Scan for the cell matching the given text and deliver its [x, y] coordinate at center. 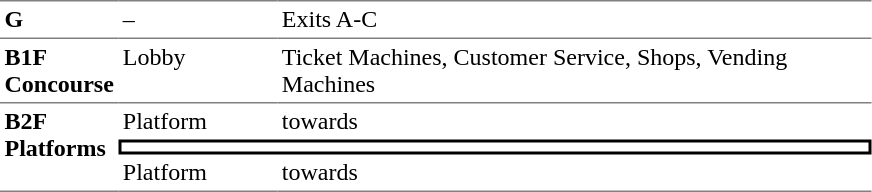
Exits A-C [574, 19]
B1FConcourse [59, 71]
G [59, 19]
– [198, 19]
B2FPlatforms [59, 148]
Ticket Machines, Customer Service, Shops, Vending Machines [574, 71]
Lobby [198, 71]
